Determine the (X, Y) coordinate at the center of the cell enclosing the given text.  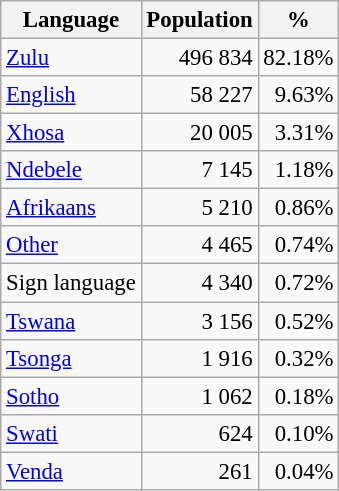
624 (200, 433)
1 916 (200, 358)
Sign language (71, 283)
4 465 (200, 245)
0.74% (298, 245)
5 210 (200, 208)
0.32% (298, 358)
Zulu (71, 58)
3 156 (200, 321)
Xhosa (71, 133)
1 062 (200, 396)
Tsonga (71, 358)
Swati (71, 433)
3.31% (298, 133)
0.10% (298, 433)
Tswana (71, 321)
58 227 (200, 95)
English (71, 95)
Other (71, 245)
4 340 (200, 283)
Sotho (71, 396)
82.18% (298, 58)
Venda (71, 471)
0.04% (298, 471)
0.52% (298, 321)
496 834 (200, 58)
1.18% (298, 170)
Language (71, 20)
0.72% (298, 283)
Afrikaans (71, 208)
20 005 (200, 133)
9.63% (298, 95)
0.86% (298, 208)
Population (200, 20)
0.18% (298, 396)
7 145 (200, 170)
% (298, 20)
Ndebele (71, 170)
261 (200, 471)
